Search for the cell housing the specified text and yield its (X, Y) center coordinate. 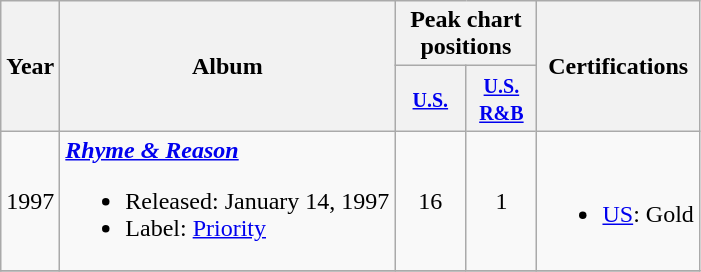
Peak chart positions (466, 34)
Rhyme & ReasonReleased: January 14, 1997Label: Priority (228, 201)
1997 (30, 201)
US: Gold (618, 201)
U.S. (430, 98)
Year (30, 66)
Certifications (618, 66)
16 (430, 201)
U.S. R&B (502, 98)
Album (228, 66)
1 (502, 201)
